Identify which cell holds the provided text, then report its [x, y] central coordinate. 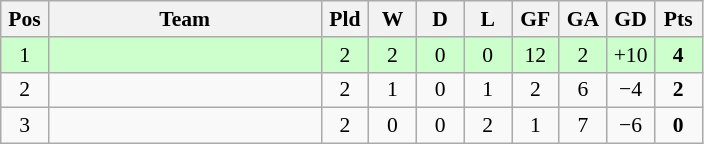
Pos [25, 19]
7 [583, 126]
+10 [631, 55]
Pts [678, 19]
−6 [631, 126]
GD [631, 19]
W [393, 19]
GA [583, 19]
GF [536, 19]
4 [678, 55]
3 [25, 126]
12 [536, 55]
D [440, 19]
6 [583, 90]
Pld [345, 19]
−4 [631, 90]
L [488, 19]
Team [184, 19]
